From the cell containing the given text, extract its center point as (X, Y) coordinate. 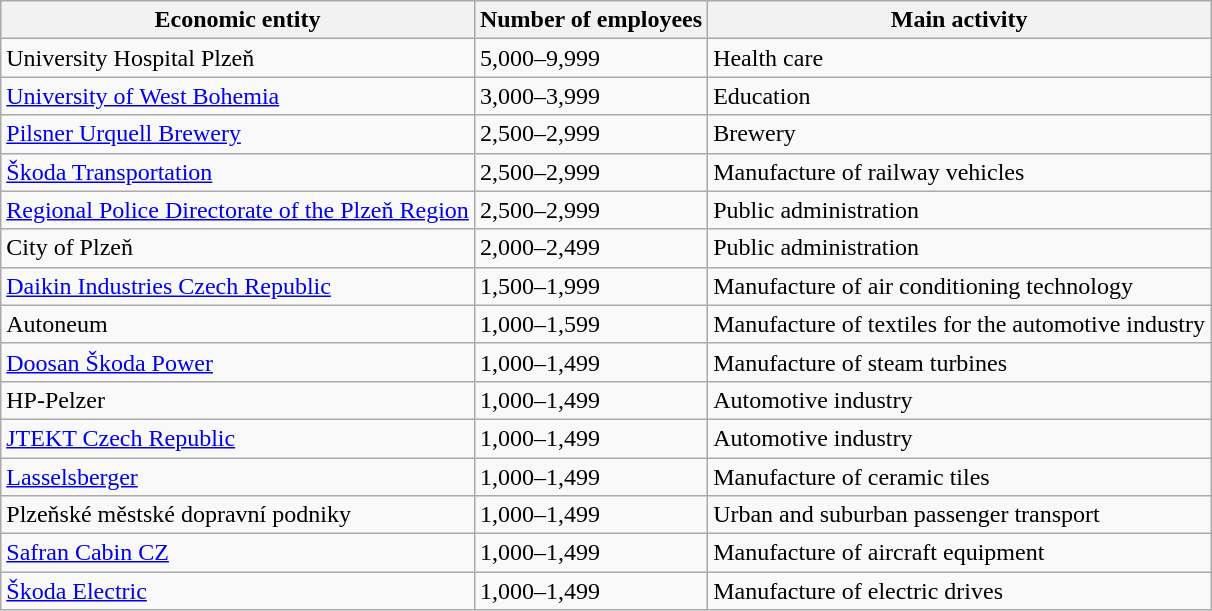
Number of employees (590, 20)
HP-Pelzer (238, 400)
Health care (960, 58)
Economic entity (238, 20)
Education (960, 96)
Škoda Transportation (238, 172)
Safran Cabin CZ (238, 553)
3,000–3,999 (590, 96)
University Hospital Plzeň (238, 58)
Plzeňské městské dopravní podniky (238, 515)
Manufacture of air conditioning technology (960, 286)
2,000–2,499 (590, 248)
Škoda Electric (238, 591)
Manufacture of textiles for the automotive industry (960, 324)
Manufacture of steam turbines (960, 362)
JTEKT Czech Republic (238, 438)
1,500–1,999 (590, 286)
Regional Police Directorate of the Plzeň Region (238, 210)
Manufacture of aircraft equipment (960, 553)
Doosan Škoda Power (238, 362)
Pilsner Urquell Brewery (238, 134)
Main activity (960, 20)
Autoneum (238, 324)
University of West Bohemia (238, 96)
1,000–1,599 (590, 324)
City of Plzeň (238, 248)
Daikin Industries Czech Republic (238, 286)
Lasselsberger (238, 477)
Manufacture of railway vehicles (960, 172)
5,000–9,999 (590, 58)
Urban and suburban passenger transport (960, 515)
Brewery (960, 134)
Manufacture of electric drives (960, 591)
Manufacture of ceramic tiles (960, 477)
